Detect which cell encompasses the target text, then output its (X, Y) center coordinate. 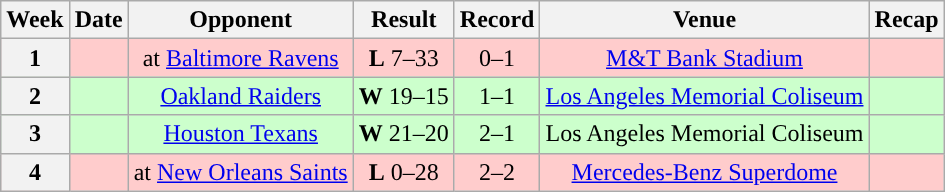
2–2 (497, 172)
L 0–28 (404, 172)
4 (35, 172)
Date (98, 20)
W 21–20 (404, 134)
Opponent (240, 20)
0–1 (497, 58)
Mercedes-Benz Superdome (704, 172)
1–1 (497, 96)
3 (35, 134)
Oakland Raiders (240, 96)
Houston Texans (240, 134)
L 7–33 (404, 58)
Recap (906, 20)
Week (35, 20)
Venue (704, 20)
M&T Bank Stadium (704, 58)
1 (35, 58)
Result (404, 20)
2–1 (497, 134)
2 (35, 96)
at Baltimore Ravens (240, 58)
at New Orleans Saints (240, 172)
Record (497, 20)
W 19–15 (404, 96)
